Output the (X, Y) coordinate of the center of the cell containing the given text.  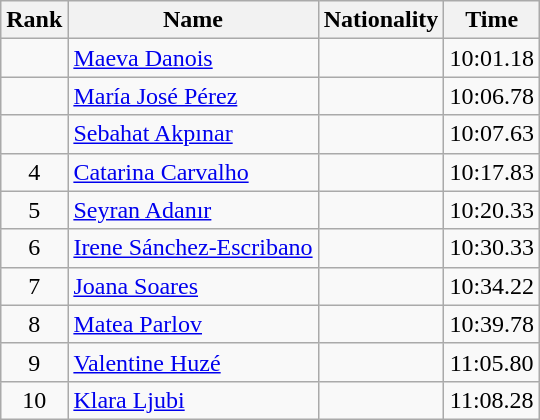
Catarina Carvalho (193, 172)
Irene Sánchez-Escribano (193, 248)
10 (34, 400)
10:01.18 (492, 58)
10:20.33 (492, 210)
Joana Soares (193, 286)
Valentine Huzé (193, 362)
10:34.22 (492, 286)
7 (34, 286)
10:30.33 (492, 248)
Nationality (381, 20)
6 (34, 248)
5 (34, 210)
11:05.80 (492, 362)
Sebahat Akpınar (193, 134)
11:08.28 (492, 400)
Time (492, 20)
10:07.63 (492, 134)
María José Pérez (193, 96)
8 (34, 324)
10:06.78 (492, 96)
10:17.83 (492, 172)
10:39.78 (492, 324)
Name (193, 20)
4 (34, 172)
Seyran Adanır (193, 210)
Maeva Danois (193, 58)
Klara Ljubi (193, 400)
Matea Parlov (193, 324)
9 (34, 362)
Rank (34, 20)
